Return the [x, y] coordinate for the center point of the cell that contains the specified text.  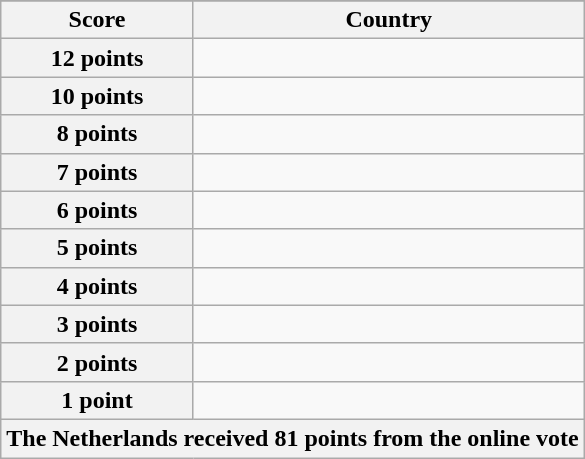
3 points [98, 324]
5 points [98, 248]
4 points [98, 286]
10 points [98, 96]
6 points [98, 210]
The Netherlands received 81 points from the online vote [292, 438]
7 points [98, 172]
8 points [98, 134]
12 points [98, 58]
Score [98, 20]
Country [388, 20]
2 points [98, 362]
1 point [98, 400]
